Identify which cell holds the provided text, then report its [x, y] central coordinate. 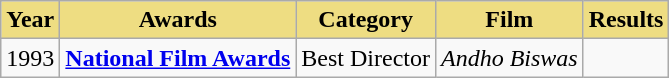
Best Director [366, 58]
Andho Biswas [509, 58]
1993 [30, 58]
Awards [178, 20]
Year [30, 20]
Results [626, 20]
Film [509, 20]
Category [366, 20]
National Film Awards [178, 58]
